Output the (X, Y) coordinate of the center of the cell containing the given text.  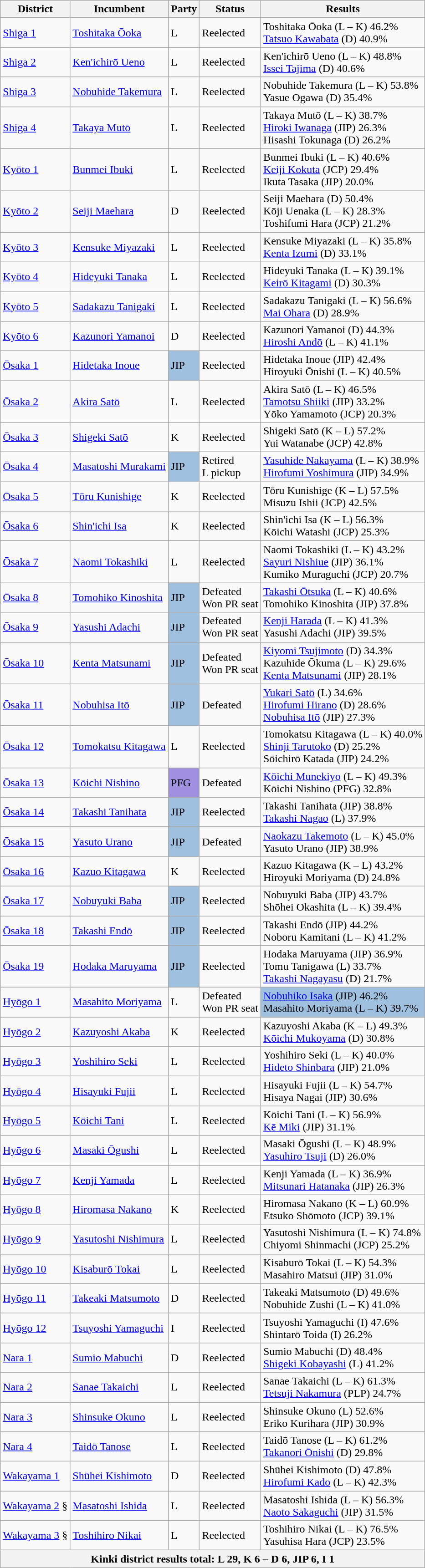
Ōsaka 5 (36, 496)
RetiredL pickup (230, 467)
Naomi Tokashiki (119, 562)
Tomokatsu Kitagawa (L – K) 40.0%Shinji Tarutoko (D) 25.2%Sōichirō Katada (JIP) 24.2% (343, 747)
Yoshihiro Seki (119, 1062)
Kyōto 6 (36, 336)
Ōsaka 8 (36, 597)
Nara 4 (36, 1447)
Ōsaka 9 (36, 627)
Masahito Moriyama (119, 1003)
Nobuhide Takemura (119, 92)
Results (343, 9)
Hyōgo 10 (36, 1268)
Hideyuki Tanaka (L – K) 39.1%Keirō Kitagami (D) 30.3% (343, 277)
Nara 1 (36, 1358)
Sumio Mabuchi (D) 48.4%Shigeki Kobayashi (L) 41.2% (343, 1358)
Ōsaka 17 (36, 901)
Ōsaka 11 (36, 705)
Yasushi Adachi (119, 627)
Sadakazu Tanigaki (L – K) 56.6%Mai Ohara (D) 28.9% (343, 306)
Takaya Mutō (L – K) 38.7%Hiroki Iwanaga (JIP) 26.3%Hisashi Tokunaga (D) 26.2% (343, 127)
Takaya Mutō (119, 127)
Hisayuki Fujii (119, 1091)
Shiga 2 (36, 62)
Tomohiko Kinoshita (119, 597)
Tōru Kunishige (K – L) 57.5%Misuzu Ishii (JCP) 42.5% (343, 496)
Hidetaka Inoue (119, 365)
Tomokatsu Kitagawa (119, 747)
Kōichi Munekiyo (L – K) 49.3%Kōichi Nishino (PFG) 32.8% (343, 782)
Yasuhide Nakayama (L – K) 38.9%Hirofumi Yoshimura (JIP) 34.9% (343, 467)
Sadakazu Tanigaki (119, 306)
Nobuyuki Baba (119, 901)
Nobuhisa Itō (119, 705)
Hyōgo 7 (36, 1180)
Shinsuke Okuno (119, 1417)
Taidō Tanose (L – K) 61.2%Takanori Ōnishi (D) 29.8% (343, 1447)
Takeaki Matsumoto (119, 1298)
Kyōto 3 (36, 247)
Takashi Tanihata (119, 812)
Tōru Kunishige (119, 496)
Shinsuke Okuno (L) 52.6%Eriko Kurihara (JIP) 30.9% (343, 1417)
Masaki Ōgushi (119, 1150)
Ōsaka 15 (36, 841)
Masatoshi Murakami (119, 467)
Bunmei Ibuki (L – K) 40.6%Keiji Kokuta (JCP) 29.4%Ikuta Tasaka (JIP) 20.0% (343, 169)
Takashi Endō (119, 931)
Hiromasa Nakano (K – L) 60.9%Etsuko Shōmoto (JCP) 39.1% (343, 1209)
Kōichi Nishino (119, 782)
Ōsaka 14 (36, 812)
Ōsaka 2 (36, 402)
Kōichi Tani (119, 1121)
Shin'ichi Isa (119, 526)
Sanae Takaichi (L – K) 61.3%Tetsuji Nakamura (PLP) 24.7% (343, 1387)
Takashi Tanihata (JIP) 38.8%Takashi Nagao (L) 37.9% (343, 812)
Hodaka Maruyama (JIP) 36.9%Tomu Tanigawa (L) 33.7%Takashi Nagayasu (D) 21.7% (343, 967)
Naomi Tokashiki (L – K) 43.2%Sayuri Nishiue (JIP) 36.1%Kumiko Muraguchi (JCP) 20.7% (343, 562)
Yasuto Urano (119, 841)
Kyōto 1 (36, 169)
Yasutoshi Nishimura (L – K) 74.8%Chiyomi Shinmachi (JCP) 25.2% (343, 1239)
Shiga 1 (36, 33)
Kazuyoshi Akaba (K – L) 49.3%Kōichi Mukoyama (D) 30.8% (343, 1032)
Sumio Mabuchi (119, 1358)
Hisayuki Fujii (L – K) 54.7%Hisaya Nagai (JIP) 30.6% (343, 1091)
Kyōto 2 (36, 211)
Hidetaka Inoue (JIP) 42.4%Hiroyuki Ōnishi (L – K) 40.5% (343, 365)
Ōsaka 16 (36, 871)
Takeaki Matsumoto (D) 49.6%Nobuhide Zushi (L – K) 41.0% (343, 1298)
Incumbent (119, 9)
Naokazu Takemoto (L – K) 45.0%Yasuto Urano (JIP) 38.9% (343, 841)
Kisaburō Tokai (119, 1268)
Kyōto 5 (36, 306)
Tsuyoshi Yamaguchi (I) 47.6%Shintarō Toida (I) 26.2% (343, 1328)
Kazuo Kitagawa (K – L) 43.2%Hiroyuki Moriyama (D) 24.8% (343, 871)
Bunmei Ibuki (119, 169)
Shūhei Kishimoto (119, 1476)
Hiromasa Nakano (119, 1209)
Kyōto 4 (36, 277)
Wakayama 2 § (36, 1506)
Akira Satō (L – K) 46.5%Tamotsu Shiiki (JIP) 33.2%Yōko Yamamoto (JCP) 20.3% (343, 402)
Kenji Harada (L – K) 41.3%Yasushi Adachi (JIP) 39.5% (343, 627)
Ōsaka 3 (36, 437)
Hyōgo 11 (36, 1298)
Ōsaka 10 (36, 663)
Hyōgo 8 (36, 1209)
Shin'ichi Isa (K – L) 56.3%Kōichi Watashi (JCP) 25.3% (343, 526)
Kisaburō Tokai (L – K) 54.3%Masahiro Matsui (JIP) 31.0% (343, 1268)
Kenji Yamada (L – K) 36.9%Mitsunari Hatanaka (JIP) 26.3% (343, 1180)
District (36, 9)
Shigeki Satō (K – L) 57.2%Yui Watanabe (JCP) 42.8% (343, 437)
Toshitaka Ōoka (119, 33)
Masatoshi Ishida (L – K) 56.3%Naoto Sakaguchi (JIP) 31.5% (343, 1506)
Hideyuki Tanaka (119, 277)
Ken'ichirō Ueno (L – K) 48.8%Issei Tajima (D) 40.6% (343, 62)
Kazuo Kitagawa (119, 871)
Status (230, 9)
PFG (184, 782)
Yoshihiro Seki (L – K) 40.0%Hideto Shinbara (JIP) 21.0% (343, 1062)
Seiji Maehara (D) 50.4%Kōji Uenaka (L – K) 28.3%Toshifumi Hara (JCP) 21.2% (343, 211)
Ōsaka 7 (36, 562)
Ken'ichirō Ueno (119, 62)
Shūhei Kishimoto (D) 47.8%Hirofumi Kado (L – K) 42.3% (343, 1476)
I (184, 1328)
Taidō Tanose (119, 1447)
Kazuyoshi Akaba (119, 1032)
Hyōgo 4 (36, 1091)
Kensuke Miyazaki (L – K) 35.8%Kenta Izumi (D) 33.1% (343, 247)
Ōsaka 18 (36, 931)
Tsuyoshi Yamaguchi (119, 1328)
Ōsaka 4 (36, 467)
Kazunori Yamanoi (D) 44.3%Hiroshi Andō (L – K) 41.1% (343, 336)
Ōsaka 19 (36, 967)
Toshihiro Nikai (119, 1535)
Kensuke Miyazaki (119, 247)
Hyōgo 3 (36, 1062)
Sanae Takaichi (119, 1387)
Wakayama 1 (36, 1476)
Ōsaka 13 (36, 782)
Akira Satō (119, 402)
Hyōgo 9 (36, 1239)
Yukari Satō (L) 34.6%Hirofumi Hirano (D) 28.6%Nobuhisa Itō (JIP) 27.3% (343, 705)
Hyōgo 2 (36, 1032)
Nobuyuki Baba (JIP) 43.7%Shōhei Okashita (L – K) 39.4% (343, 901)
Ōsaka 1 (36, 365)
Toshitaka Ōoka (L – K) 46.2%Tatsuo Kawabata (D) 40.9% (343, 33)
Takashi Ōtsuka (L – K) 40.6%Tomohiko Kinoshita (JIP) 37.8% (343, 597)
Shiga 4 (36, 127)
Seiji Maehara (119, 211)
Ōsaka 6 (36, 526)
Kenta Matsunami (119, 663)
Nobuhiko Isaka (JIP) 46.2%Masahito Moriyama (L – K) 39.7% (343, 1003)
Masaki Ōgushi (L – K) 48.9%Yasuhiro Tsuji (D) 26.0% (343, 1150)
Wakayama 3 § (36, 1535)
Nara 3 (36, 1417)
Hyōgo 5 (36, 1121)
Shiga 3 (36, 92)
Hyōgo 1 (36, 1003)
Kinki district results total: L 29, K 6 – D 6, JIP 6, I 1 (213, 1559)
Masatoshi Ishida (119, 1506)
Hodaka Maruyama (119, 967)
Kazunori Yamanoi (119, 336)
Nara 2 (36, 1387)
Yasutoshi Nishimura (119, 1239)
Takashi Endō (JIP) 44.2%Noboru Kamitani (L – K) 41.2% (343, 931)
Hyōgo 6 (36, 1150)
Kiyomi Tsujimoto (D) 34.3%Kazuhide Ōkuma (L – K) 29.6%Kenta Matsunami (JIP) 28.1% (343, 663)
Shigeki Satō (119, 437)
Ōsaka 12 (36, 747)
Toshihiro Nikai (L – K) 76.5%Yasuhisa Hara (JCP) 23.5% (343, 1535)
Nobuhide Takemura (L – K) 53.8%Yasue Ogawa (D) 35.4% (343, 92)
Party (184, 9)
Kenji Yamada (119, 1180)
Hyōgo 12 (36, 1328)
Kōichi Tani (L – K) 56.9%Kē Miki (JIP) 31.1% (343, 1121)
